Identify which cell holds the provided text, then report its [x, y] central coordinate. 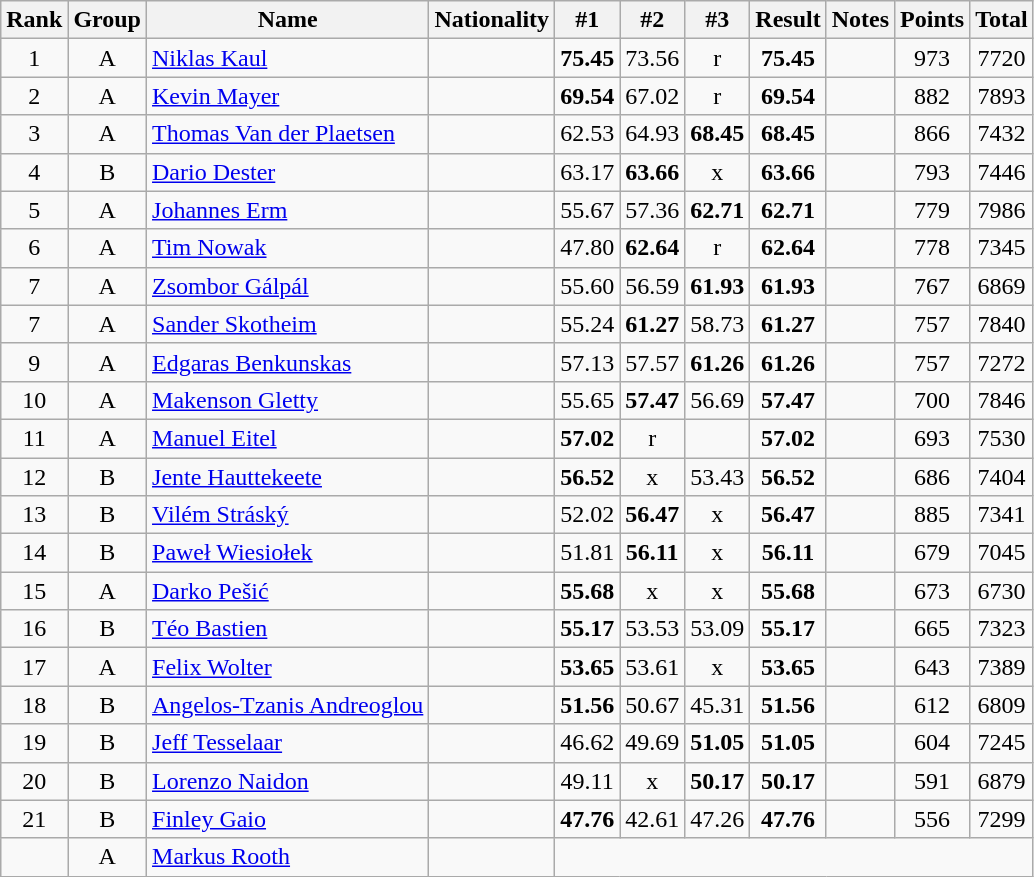
7840 [1002, 324]
Group [108, 20]
#1 [588, 20]
51.81 [588, 553]
13 [34, 515]
Angelos-Tzanis Andreoglou [288, 705]
6809 [1002, 705]
7432 [1002, 134]
7272 [1002, 362]
556 [932, 819]
7323 [1002, 629]
885 [932, 515]
1 [34, 58]
7345 [1002, 248]
882 [932, 96]
973 [932, 58]
866 [932, 134]
Points [932, 20]
42.61 [652, 819]
52.02 [588, 515]
673 [932, 591]
778 [932, 248]
779 [932, 210]
Tim Nowak [288, 248]
Sander Skotheim [288, 324]
53.53 [652, 629]
16 [34, 629]
7446 [1002, 172]
Markus Rooth [288, 857]
Finley Gaio [288, 819]
643 [932, 667]
7245 [1002, 743]
767 [932, 286]
679 [932, 553]
Niklas Kaul [288, 58]
Nationality [492, 20]
47.26 [718, 819]
56.59 [652, 286]
#3 [718, 20]
Edgaras Benkunskas [288, 362]
58.73 [718, 324]
64.93 [652, 134]
Name [288, 20]
Zsombor Gálpál [288, 286]
693 [932, 438]
Manuel Eitel [288, 438]
7389 [1002, 667]
53.09 [718, 629]
10 [34, 400]
17 [34, 667]
604 [932, 743]
7299 [1002, 819]
57.13 [588, 362]
3 [34, 134]
591 [932, 781]
53.61 [652, 667]
Johannes Erm [288, 210]
Makenson Gletty [288, 400]
6730 [1002, 591]
6869 [1002, 286]
Darko Pešić [288, 591]
793 [932, 172]
55.60 [588, 286]
14 [34, 553]
700 [932, 400]
Jente Hauttekeete [288, 477]
5 [34, 210]
Result [788, 20]
20 [34, 781]
Dario Dester [288, 172]
62.53 [588, 134]
53.43 [718, 477]
Felix Wolter [288, 667]
2 [34, 96]
6879 [1002, 781]
46.62 [588, 743]
Notes [860, 20]
12 [34, 477]
4 [34, 172]
6 [34, 248]
18 [34, 705]
63.17 [588, 172]
11 [34, 438]
Total [1002, 20]
Thomas Van der Plaetsen [288, 134]
47.80 [588, 248]
50.67 [652, 705]
45.31 [718, 705]
9 [34, 362]
Kevin Mayer [288, 96]
21 [34, 819]
7045 [1002, 553]
Jeff Tesselaar [288, 743]
665 [932, 629]
19 [34, 743]
67.02 [652, 96]
7846 [1002, 400]
7986 [1002, 210]
57.36 [652, 210]
7341 [1002, 515]
55.67 [588, 210]
57.57 [652, 362]
7404 [1002, 477]
15 [34, 591]
56.69 [718, 400]
Vilém Stráský [288, 515]
7893 [1002, 96]
Paweł Wiesiołek [288, 553]
55.65 [588, 400]
49.69 [652, 743]
612 [932, 705]
7720 [1002, 58]
Lorenzo Naidon [288, 781]
686 [932, 477]
7530 [1002, 438]
55.24 [588, 324]
73.56 [652, 58]
#2 [652, 20]
Téo Bastien [288, 629]
Rank [34, 20]
49.11 [588, 781]
